Search for the cell housing the specified text and yield its (x, y) center coordinate. 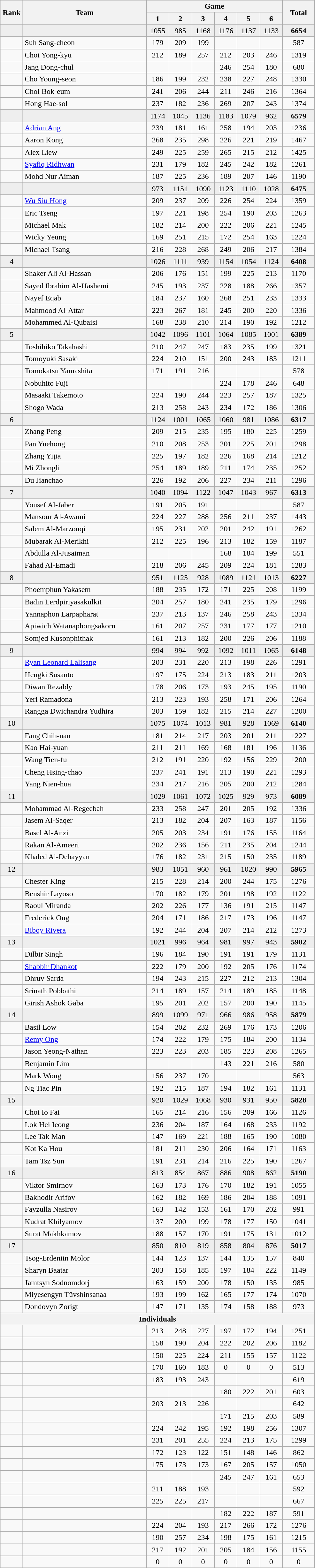
850 (158, 1246)
1025 (226, 796)
1291 (298, 663)
603 (298, 1392)
1042 (158, 334)
Cheng Hsing-chao (85, 772)
1321 (298, 346)
6148 (298, 650)
229 (271, 760)
1043 (249, 492)
2 (180, 19)
589 (298, 1416)
Mubarak Al-Merikhi (85, 541)
813 (158, 1173)
13 (12, 942)
1092 (226, 650)
Choi Yong-kyu (85, 55)
Kao Hai-yuan (85, 748)
6089 (298, 796)
943 (271, 942)
1154 (226, 261)
1064 (226, 334)
1111 (180, 261)
Jasem Al-Saqer (85, 821)
12 (12, 869)
Chester King (85, 881)
Diwan Rezaldy (85, 687)
1163 (298, 1149)
255 (203, 1440)
Team (85, 12)
1086 (271, 420)
1080 (298, 1137)
1047 (226, 492)
Jang Dong-chul (85, 67)
Du Jianchao (85, 480)
6313 (298, 492)
Masaaki Takemoto (85, 395)
Fang Chih-nan (85, 735)
1176 (226, 31)
239 (158, 128)
1283 (298, 565)
Girish Ashok Gaba (85, 1003)
1060 (226, 420)
1224 (298, 237)
1091 (298, 1197)
1021 (158, 942)
1054 (249, 261)
876 (271, 1246)
Rangga Dwichandra Yudhira (85, 711)
1467 (298, 140)
1075 (158, 723)
1126 (298, 1112)
Abdulla Al-Jusaiman (85, 553)
Wu Siu Hong (85, 201)
Game (214, 6)
1069 (271, 723)
551 (298, 553)
1188 (298, 638)
6227 (298, 578)
Wicky Yeung (85, 237)
1133 (271, 31)
1125 (180, 578)
Michael Mak (85, 225)
1265 (298, 1051)
Badin Lerdpiriyasakulkit (85, 602)
166 (271, 1112)
591 (298, 1513)
288 (203, 517)
Viktor Smirnov (85, 1185)
966 (226, 1015)
15 (12, 1100)
858 (226, 1246)
Mohd Nur Aiman (85, 177)
680 (298, 67)
Srinath Pobbathi (85, 991)
Mansour Al-Awami (85, 517)
Yousef Al-Jaber (85, 504)
Benjamin Lim (85, 1064)
6317 (298, 420)
17 (12, 1246)
Khaled Al-Debayyan (85, 857)
218 (158, 565)
9 (12, 650)
Fayzulla Nasirov (85, 1209)
867 (203, 1173)
1199 (298, 590)
1215 (298, 1538)
1089 (226, 578)
5017 (298, 1246)
1299 (298, 1440)
Hengki Susanto (85, 675)
Phoemphun Yakasem (85, 590)
1267 (298, 1161)
971 (203, 1015)
1020 (249, 869)
Benshir Layoso (85, 893)
259 (203, 152)
298 (203, 140)
1068 (203, 1100)
819 (203, 1246)
810 (180, 1246)
Ng Tiac Pin (85, 1088)
131 (271, 1234)
142 (180, 1209)
962 (271, 116)
Mohammed Al-Qubaisi (85, 322)
667 (298, 1501)
Zhang Yijia (85, 456)
960 (203, 869)
6140 (298, 723)
1090 (203, 189)
1121 (249, 578)
253 (203, 444)
Shogo Wada (85, 407)
Hong Hae-sol (85, 103)
Salem Al-Marzouqi (85, 529)
983 (158, 869)
1 (158, 19)
Adrian Ang (85, 128)
1151 (180, 189)
Ryan Leonard Lalisang (85, 663)
Dondovyn Zorigt (85, 1307)
1028 (271, 189)
6654 (298, 31)
930 (226, 1100)
1333 (298, 298)
Mohammad Al-Regeebah (85, 808)
Basil Low (85, 1027)
1099 (180, 1015)
513 (298, 1367)
1189 (298, 857)
5828 (298, 1100)
1425 (298, 152)
990 (271, 869)
1041 (298, 1222)
7 (12, 492)
122 (203, 1452)
Tomoyuki Sasaki (85, 359)
1293 (298, 772)
Tomokatsu Yamashita (85, 371)
Wang Tien-fu (85, 760)
Nayef Eqab (85, 298)
1182 (298, 1343)
Alex Liew (85, 152)
267 (180, 310)
Pan Yuehong (85, 444)
991 (298, 1209)
Apiwich Watanaphongsakorn (85, 626)
Aaron Kong (85, 140)
854 (180, 1173)
986 (249, 1015)
1061 (180, 796)
1206 (298, 1027)
1168 (203, 31)
Bakhodir Arifov (85, 1197)
1148 (298, 991)
1085 (249, 334)
Mark Wong (85, 1076)
5902 (298, 942)
951 (158, 578)
Choi Io Fai (85, 1112)
1359 (298, 201)
1155 (298, 1550)
1330 (298, 79)
3 (203, 19)
1263 (298, 213)
Raoul Miranda (85, 905)
Remy Ong (85, 1039)
1183 (226, 116)
1244 (298, 845)
Suh Sang-cheon (85, 43)
1251 (298, 1331)
1306 (298, 407)
886 (226, 1173)
1156 (298, 821)
1443 (298, 517)
Kot Ka Hou (85, 1149)
148 (249, 1452)
1192 (298, 1124)
Mi Zhongli (85, 468)
6408 (298, 261)
11 (12, 796)
1307 (298, 1428)
1236 (298, 128)
592 (298, 1489)
Lok Hei Ieong (85, 1124)
1334 (298, 614)
1262 (298, 529)
1245 (298, 225)
1094 (180, 492)
Sharyn Baatar (85, 1270)
1110 (249, 189)
Somjed Kusonphithak (85, 638)
804 (249, 1246)
1374 (298, 103)
1261 (298, 164)
Fahad Al-Emadi (85, 565)
899 (158, 1015)
5879 (298, 1015)
1325 (298, 395)
6579 (298, 116)
1304 (298, 979)
1070 (298, 1294)
153 (203, 1209)
1210 (298, 626)
1074 (180, 723)
Yannaphon Larpapharat (85, 614)
1264 (298, 699)
1051 (180, 869)
578 (298, 371)
Syafiq Ridhwan (85, 164)
Lee Tak Man (85, 1137)
958 (271, 1015)
16 (12, 1173)
580 (298, 1064)
931 (249, 1100)
1096 (180, 334)
Basel Al-Anzi (85, 833)
167 (226, 1465)
939 (203, 261)
653 (298, 1477)
1012 (298, 1234)
996 (180, 942)
Shabbir Dhankot (85, 966)
Shaker Ali Al-Hassan (85, 274)
1101 (203, 334)
642 (298, 1404)
1045 (180, 116)
219 (271, 140)
1203 (298, 675)
6475 (298, 189)
154 (158, 1027)
230 (203, 1149)
Dilbir Singh (85, 954)
10 (12, 723)
1050 (298, 1465)
Toshihiko Takahashi (85, 346)
967 (271, 492)
Kudrat Khilyamov (85, 1222)
964 (203, 942)
1145 (298, 1003)
1273 (298, 930)
950 (271, 1100)
1384 (298, 249)
1072 (203, 796)
Rank (12, 12)
Miyesengyn Tüvshinsanaa (85, 1294)
1364 (298, 91)
1164 (298, 833)
929 (249, 796)
143 (226, 1064)
Yeri Ramadona (85, 699)
136 (226, 905)
619 (298, 1380)
908 (249, 1173)
5965 (298, 869)
Tsog-Erdeniin Molor (85, 1258)
Eric Tseng (85, 213)
1284 (298, 784)
1040 (158, 492)
992 (203, 650)
Rakan Al-Ameeri (85, 845)
840 (298, 1258)
Nobuhito Fuji (85, 383)
Zhang Peng (85, 432)
1187 (298, 541)
961 (226, 869)
14 (12, 1015)
1319 (298, 55)
1134 (298, 1039)
648 (298, 383)
Jason Yeong-Nathan (85, 1051)
997 (249, 942)
Yang Nien-hua (85, 784)
1026 (158, 261)
Jamtsyn Sodnomdorj (85, 1282)
1259 (298, 432)
Mahmood Al-Attar (85, 310)
563 (298, 1076)
1011 (249, 650)
265 (226, 152)
1149 (298, 1270)
1357 (298, 286)
Total (298, 12)
5190 (298, 1173)
6389 (298, 334)
Michael Tsang (85, 249)
920 (158, 1100)
Individuals (158, 1319)
1170 (298, 274)
Dhruv Sarda (85, 979)
8 (12, 578)
1137 (249, 31)
Sayed Ibrahim Al-Hashemi (85, 286)
Choi Bok-eum (85, 91)
1227 (298, 735)
Cho Young-seon (85, 79)
1252 (298, 468)
Biboy Rivera (85, 930)
Frederick Ong (85, 918)
1123 (226, 189)
1298 (298, 444)
1211 (298, 359)
Tam Tsz Sun (85, 1161)
1079 (249, 116)
Surat Makhkamov (85, 1234)
